Determine the (X, Y) coordinate at the center of the cell enclosing the given text.  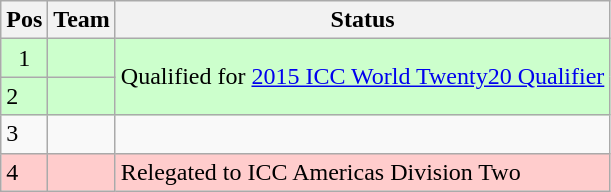
Team (82, 20)
Qualified for 2015 ICC World Twenty20 Qualifier (362, 77)
Relegated to ICC Americas Division Two (362, 172)
3 (24, 134)
1 (24, 58)
Status (362, 20)
Pos (24, 20)
4 (24, 172)
2 (24, 96)
